Return the [X, Y] coordinate for the center point of the cell that contains the specified text.  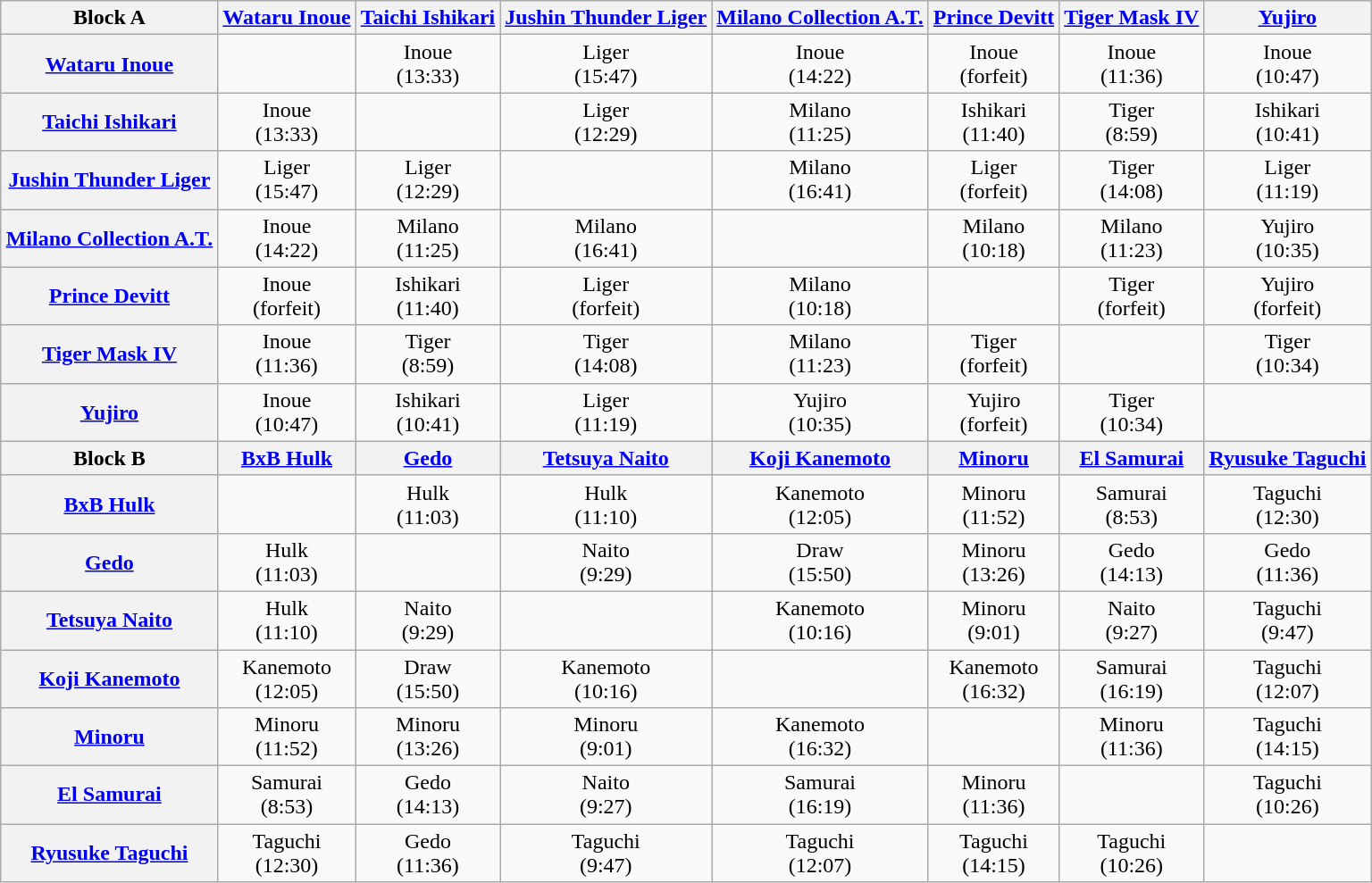
Block B [109, 458]
Block A [109, 18]
